From the cell containing the given text, extract its center point as (X, Y) coordinate. 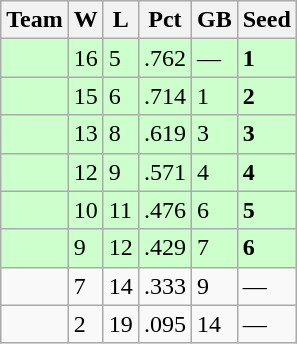
15 (86, 96)
11 (120, 210)
.619 (164, 134)
Seed (266, 20)
L (120, 20)
.762 (164, 58)
GB (214, 20)
10 (86, 210)
W (86, 20)
.095 (164, 324)
.429 (164, 248)
.333 (164, 286)
8 (120, 134)
Pct (164, 20)
.571 (164, 172)
19 (120, 324)
.476 (164, 210)
13 (86, 134)
16 (86, 58)
.714 (164, 96)
Team (35, 20)
